Determine the [x, y] coordinate at the center of the cell enclosing the given text.  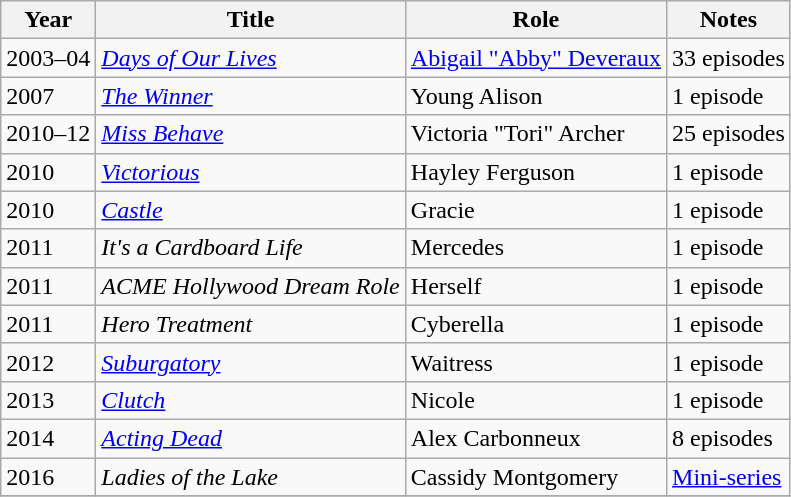
Victorious [250, 172]
Mercedes [536, 248]
Days of Our Lives [250, 58]
33 episodes [729, 58]
ACME Hollywood Dream Role [250, 286]
Miss Behave [250, 134]
Cyberella [536, 324]
Nicole [536, 400]
25 episodes [729, 134]
Young Alison [536, 96]
Notes [729, 20]
Castle [250, 210]
Hero Treatment [250, 324]
Gracie [536, 210]
Role [536, 20]
It's a Cardboard Life [250, 248]
Mini-series [729, 477]
Hayley Ferguson [536, 172]
2010–12 [48, 134]
2016 [48, 477]
Acting Dead [250, 438]
Alex Carbonneux [536, 438]
Title [250, 20]
Year [48, 20]
2003–04 [48, 58]
2013 [48, 400]
Cassidy Montgomery [536, 477]
Herself [536, 286]
Suburgatory [250, 362]
Victoria "Tori" Archer [536, 134]
2007 [48, 96]
Ladies of the Lake [250, 477]
Clutch [250, 400]
Waitress [536, 362]
Abigail "Abby" Deveraux [536, 58]
2012 [48, 362]
The Winner [250, 96]
8 episodes [729, 438]
2014 [48, 438]
